Identify which cell holds the provided text, then report its [x, y] central coordinate. 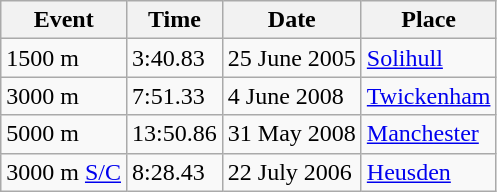
5000 m [64, 134]
25 June 2005 [292, 58]
3000 m S/C [64, 172]
13:50.86 [175, 134]
3000 m [64, 96]
22 July 2006 [292, 172]
1500 m [64, 58]
Heusden [428, 172]
Time [175, 20]
Twickenham [428, 96]
31 May 2008 [292, 134]
Date [292, 20]
Solihull [428, 58]
8:28.43 [175, 172]
Event [64, 20]
3:40.83 [175, 58]
Place [428, 20]
4 June 2008 [292, 96]
Manchester [428, 134]
7:51.33 [175, 96]
